Return (x, y) of the center of cell containing provided text 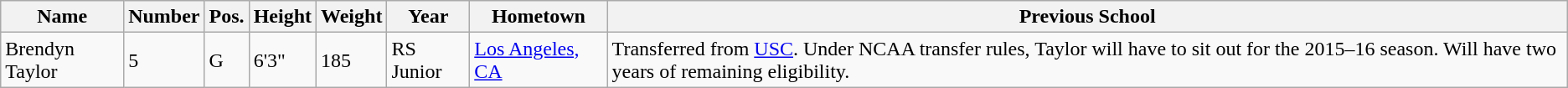
Previous School (1087, 17)
Hometown (539, 17)
RS Junior (429, 60)
Los Angeles, CA (539, 60)
Weight (352, 17)
6'3" (282, 60)
Name (62, 17)
G (226, 60)
Number (164, 17)
Year (429, 17)
Pos. (226, 17)
5 (164, 60)
Brendyn Taylor (62, 60)
185 (352, 60)
Transferred from USC. Under NCAA transfer rules, Taylor will have to sit out for the 2015–16 season. Will have two years of remaining eligibility. (1087, 60)
Height (282, 17)
